Pinpoint the cell where the given text exists, returning its (x, y) midpoint coordinate. 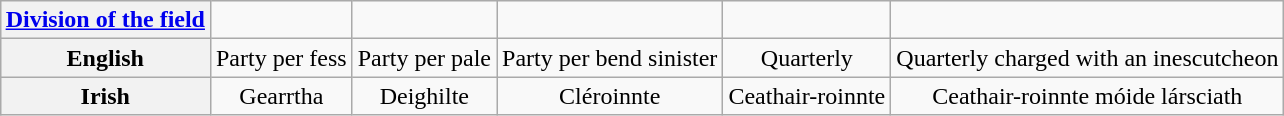
Cléroinnte (610, 96)
Party per fess (281, 58)
Ceathair-roinnte (807, 96)
Quarterly (807, 58)
Division of the field (105, 20)
Quarterly charged with an inescutcheon (1088, 58)
English (105, 58)
Party per pale (424, 58)
Party per bend sinister (610, 58)
Ceathair-roinnte móide lársciath (1088, 96)
Irish (105, 96)
Gearrtha (281, 96)
Deighilte (424, 96)
